Locate the cell with the specified text and output its [X, Y] center coordinate. 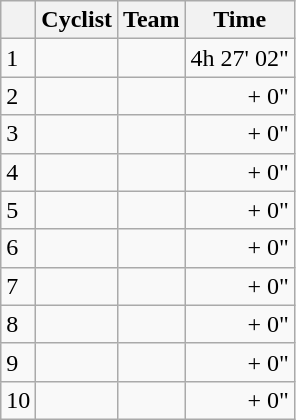
7 [18, 286]
6 [18, 248]
1 [18, 58]
10 [18, 400]
4 [18, 172]
Cyclist [77, 20]
Team [152, 20]
Time [240, 20]
9 [18, 362]
2 [18, 96]
5 [18, 210]
4h 27' 02" [240, 58]
8 [18, 324]
3 [18, 134]
